For the text-containing cell, return its midpoint in [X, Y] coordinate format. 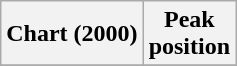
Peakposition [189, 34]
Chart (2000) [72, 34]
